Return the [X, Y] coordinate for the center point of the cell that contains the specified text.  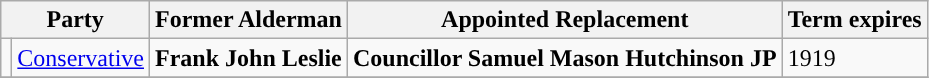
Councillor Samuel Mason Hutchinson JP [564, 58]
Party [76, 20]
1919 [854, 58]
Appointed Replacement [564, 20]
Conservative [81, 58]
Former Alderman [249, 20]
Frank John Leslie [249, 58]
Term expires [854, 20]
